Detect which cell encompasses the target text, then output its (x, y) center coordinate. 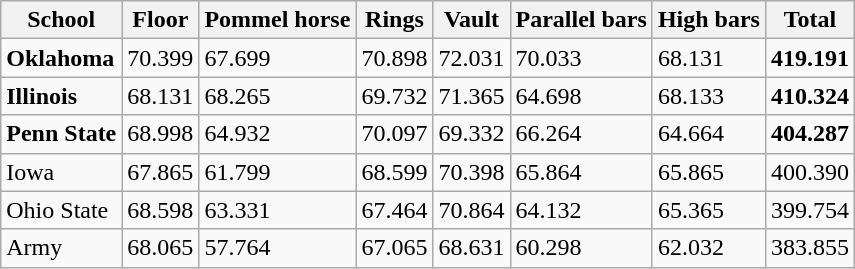
383.855 (810, 248)
65.865 (708, 172)
70.097 (394, 134)
Oklahoma (62, 58)
Iowa (62, 172)
57.764 (278, 248)
Total (810, 20)
70.399 (160, 58)
School (62, 20)
404.287 (810, 134)
72.031 (472, 58)
70.898 (394, 58)
Rings (394, 20)
67.699 (278, 58)
68.598 (160, 210)
64.132 (581, 210)
64.932 (278, 134)
68.133 (708, 96)
Vault (472, 20)
Parallel bars (581, 20)
Illinois (62, 96)
69.732 (394, 96)
400.390 (810, 172)
66.264 (581, 134)
65.864 (581, 172)
63.331 (278, 210)
399.754 (810, 210)
67.865 (160, 172)
70.033 (581, 58)
Ohio State (62, 210)
68.065 (160, 248)
60.298 (581, 248)
65.365 (708, 210)
64.664 (708, 134)
Penn State (62, 134)
410.324 (810, 96)
61.799 (278, 172)
419.191 (810, 58)
67.464 (394, 210)
69.332 (472, 134)
68.599 (394, 172)
67.065 (394, 248)
62.032 (708, 248)
68.265 (278, 96)
71.365 (472, 96)
High bars (708, 20)
64.698 (581, 96)
70.398 (472, 172)
Pommel horse (278, 20)
Army (62, 248)
68.998 (160, 134)
68.631 (472, 248)
Floor (160, 20)
70.864 (472, 210)
